From the cell containing the given text, extract its center point as (X, Y) coordinate. 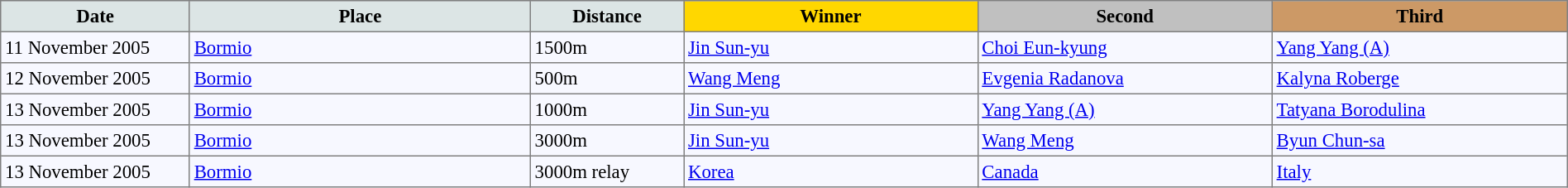
Tatyana Borodulina (1419, 109)
Byun Chun-sa (1419, 141)
11 November 2005 (96, 47)
Korea (830, 171)
Evgenia Radanova (1125, 79)
Choi Eun-kyung (1125, 47)
Canada (1125, 171)
12 November 2005 (96, 79)
Winner (830, 17)
Date (96, 17)
1500m (607, 47)
Kalyna Roberge (1419, 79)
1000m (607, 109)
3000m (607, 141)
3000m relay (607, 171)
Distance (607, 17)
Third (1419, 17)
500m (607, 79)
Second (1125, 17)
Place (360, 17)
Italy (1419, 171)
